Locate the cell with the specified text and output its [X, Y] center coordinate. 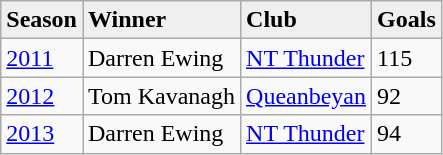
115 [407, 58]
Tom Kavanagh [161, 96]
Queanbeyan [306, 96]
Club [306, 20]
Goals [407, 20]
2012 [42, 96]
94 [407, 134]
2011 [42, 58]
Winner [161, 20]
92 [407, 96]
Season [42, 20]
2013 [42, 134]
